Scan for the cell matching the given text and deliver its (x, y) coordinate at center. 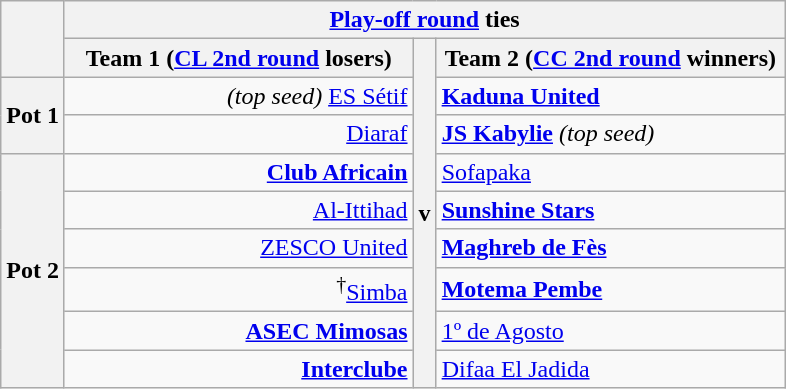
ASEC Mimosas (238, 331)
Team 2 (CC 2nd round winners) (610, 58)
Pot 1 (33, 115)
Maghreb de Fès (610, 248)
Difaa El Jadida (610, 369)
Al-Ittihad (238, 210)
v (424, 214)
Play-off round ties (424, 20)
Pot 2 (33, 270)
Motema Pembe (610, 290)
1º de Agosto (610, 331)
Interclube (238, 369)
Team 1 (CL 2nd round losers) (238, 58)
ZESCO United (238, 248)
Sofapaka (610, 172)
†Simba (238, 290)
Kaduna United (610, 96)
Diaraf (238, 134)
JS Kabylie (top seed) (610, 134)
Sunshine Stars (610, 210)
(top seed) ES Sétif (238, 96)
Club Africain (238, 172)
